Extract the [x, y] coordinate from the center of the cell holding the provided text.  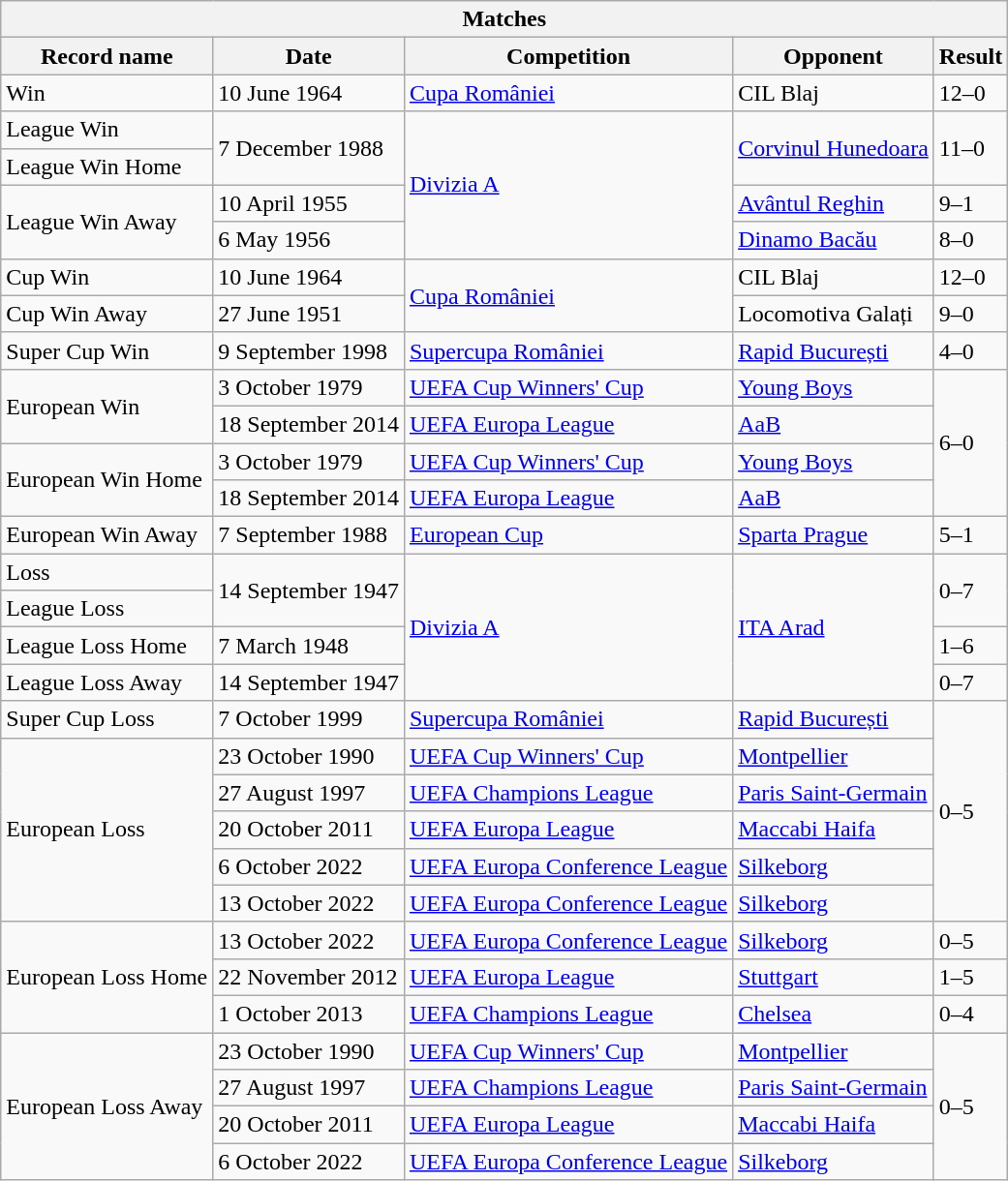
1–5 [970, 977]
7 September 1988 [309, 535]
7 March 1948 [309, 646]
Competition [567, 56]
Record name [107, 56]
Date [309, 56]
Result [970, 56]
ITA Arad [834, 627]
European Win Away [107, 535]
Matches [504, 19]
League Win Away [107, 222]
Cup Win [107, 277]
0–4 [970, 1014]
1–6 [970, 646]
Super Cup Loss [107, 719]
League Win Home [107, 167]
9–1 [970, 203]
4–0 [970, 350]
9 September 1998 [309, 350]
5–1 [970, 535]
22 November 2012 [309, 977]
European Win [107, 406]
Cup Win Away [107, 314]
League Loss [107, 609]
Corvinul Hunedoara [834, 148]
10 April 1955 [309, 203]
League Loss Away [107, 682]
European Loss [107, 830]
Loss [107, 572]
7 December 1988 [309, 148]
Avântul Reghin [834, 203]
11–0 [970, 148]
6 May 1956 [309, 240]
8–0 [970, 240]
Super Cup Win [107, 350]
Opponent [834, 56]
1 October 2013 [309, 1014]
Win [107, 93]
European Loss Away [107, 1105]
7 October 1999 [309, 719]
League Win [107, 130]
Locomotiva Galați [834, 314]
9–0 [970, 314]
European Loss Home [107, 977]
League Loss Home [107, 646]
6–0 [970, 442]
Sparta Prague [834, 535]
27 June 1951 [309, 314]
Dinamo Bacău [834, 240]
European Cup [567, 535]
European Win Home [107, 480]
Chelsea [834, 1014]
Stuttgart [834, 977]
